Capture the cell that displays the provided text and extract its (x, y) central coordinate. 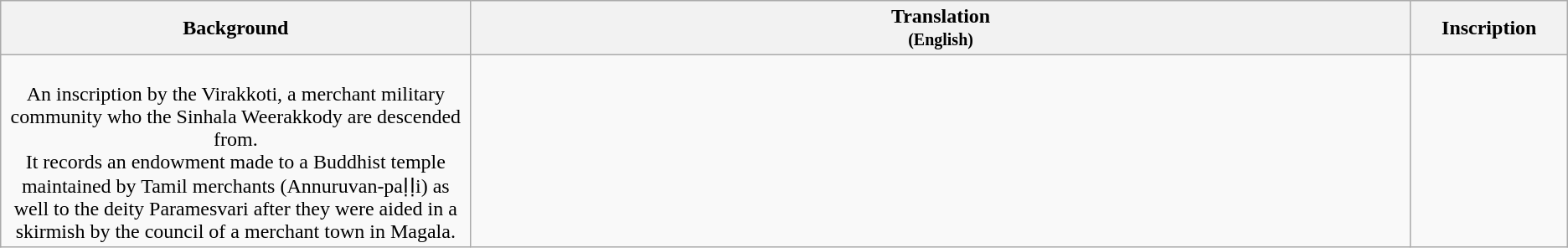
Background (236, 28)
Inscription (1489, 28)
Translation(English) (941, 28)
